Provide the (X, Y) coordinate of the cell's center where the given text is located.  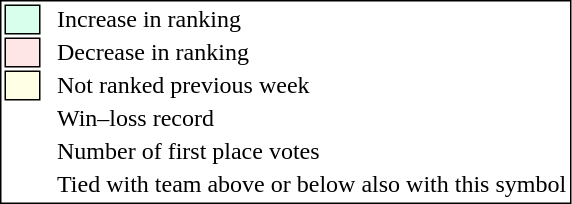
Win–loss record (312, 119)
Number of first place votes (312, 151)
Increase in ranking (312, 19)
Tied with team above or below also with this symbol (312, 185)
Decrease in ranking (312, 53)
Not ranked previous week (312, 85)
